For the text-containing cell, return its midpoint in (X, Y) coordinate format. 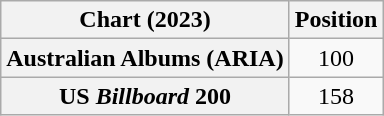
100 (336, 58)
Chart (2023) (145, 20)
Position (336, 20)
158 (336, 96)
Australian Albums (ARIA) (145, 58)
US Billboard 200 (145, 96)
